Locate the cell with the specified text and output its [X, Y] center coordinate. 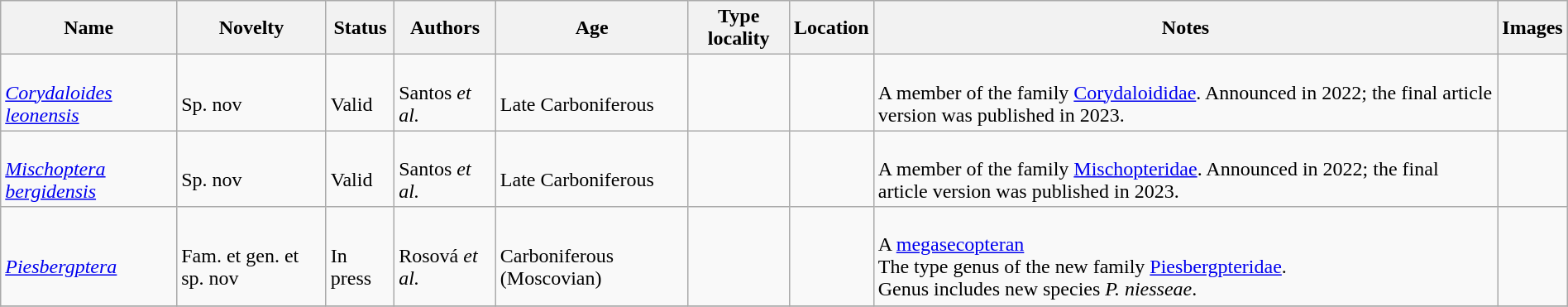
Name [89, 28]
Type locality [739, 28]
In press [360, 257]
Status [360, 28]
Age [592, 28]
Carboniferous (Moscovian) [592, 257]
Corydaloides leonensis [89, 93]
A member of the family Mischopteridae. Announced in 2022; the final article version was published in 2023. [1186, 169]
Rosová et al. [445, 257]
A megasecopteranThe type genus of the new family Piesbergpteridae. Genus includes new species P. niesseae. [1186, 257]
Authors [445, 28]
Fam. et gen. et sp. nov [251, 257]
Novelty [251, 28]
Images [1532, 28]
Mischoptera bergidensis [89, 169]
A member of the family Corydaloididae. Announced in 2022; the final article version was published in 2023. [1186, 93]
Location [831, 28]
Notes [1186, 28]
Piesbergptera [89, 257]
